Output the [x, y] coordinate of the center of the cell containing the given text.  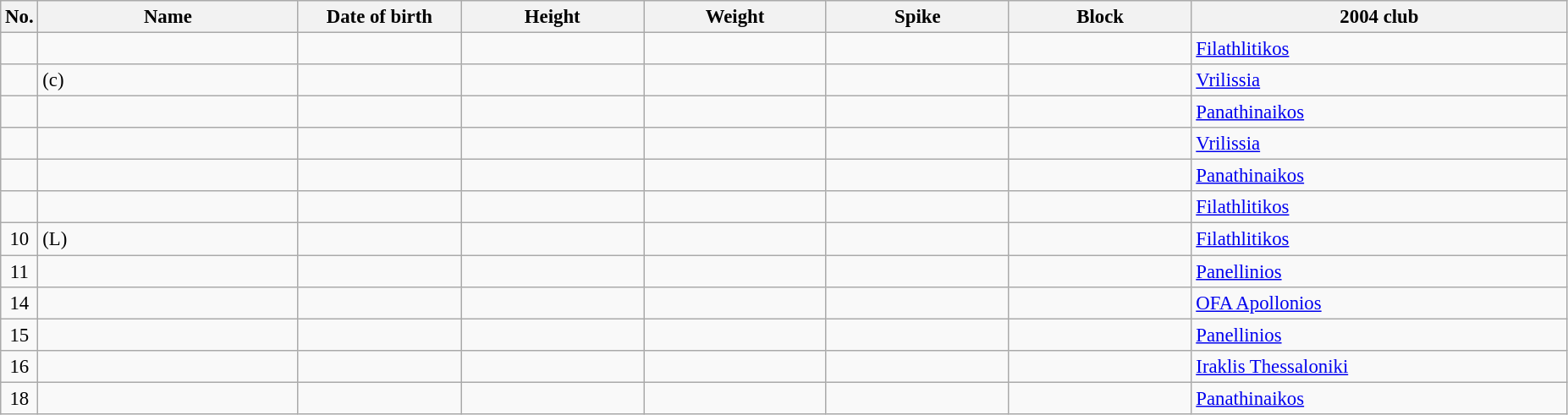
Height [553, 17]
OFA Apollonios [1379, 303]
Spike [917, 17]
11 [19, 271]
(c) [168, 80]
18 [19, 398]
Date of birth [379, 17]
Weight [735, 17]
Block [1100, 17]
16 [19, 366]
2004 club [1379, 17]
15 [19, 335]
10 [19, 239]
Iraklis Thessaloniki [1379, 366]
14 [19, 303]
No. [19, 17]
(L) [168, 239]
Name [168, 17]
